Search for the cell housing the specified text and yield its [x, y] center coordinate. 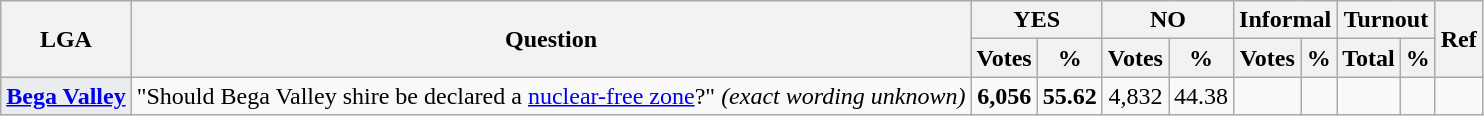
4,832 [1135, 96]
Question [551, 39]
LGA [66, 39]
YES [1036, 20]
Total [1369, 58]
NO [1168, 20]
Informal [1286, 20]
44.38 [1200, 96]
55.62 [1070, 96]
6,056 [1004, 96]
"Should Bega Valley shire be declared a nuclear-free zone?" (exact wording unknown) [551, 96]
Bega Valley [66, 96]
Turnout [1386, 20]
Ref [1458, 39]
